For the text-containing cell, return its midpoint in [x, y] coordinate format. 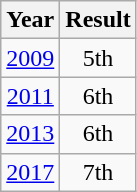
2013 [30, 134]
7th [98, 172]
2011 [30, 96]
2009 [30, 58]
2017 [30, 172]
Year [30, 20]
Result [98, 20]
5th [98, 58]
